Extract the (X, Y) coordinate from the center of the cell holding the provided text.  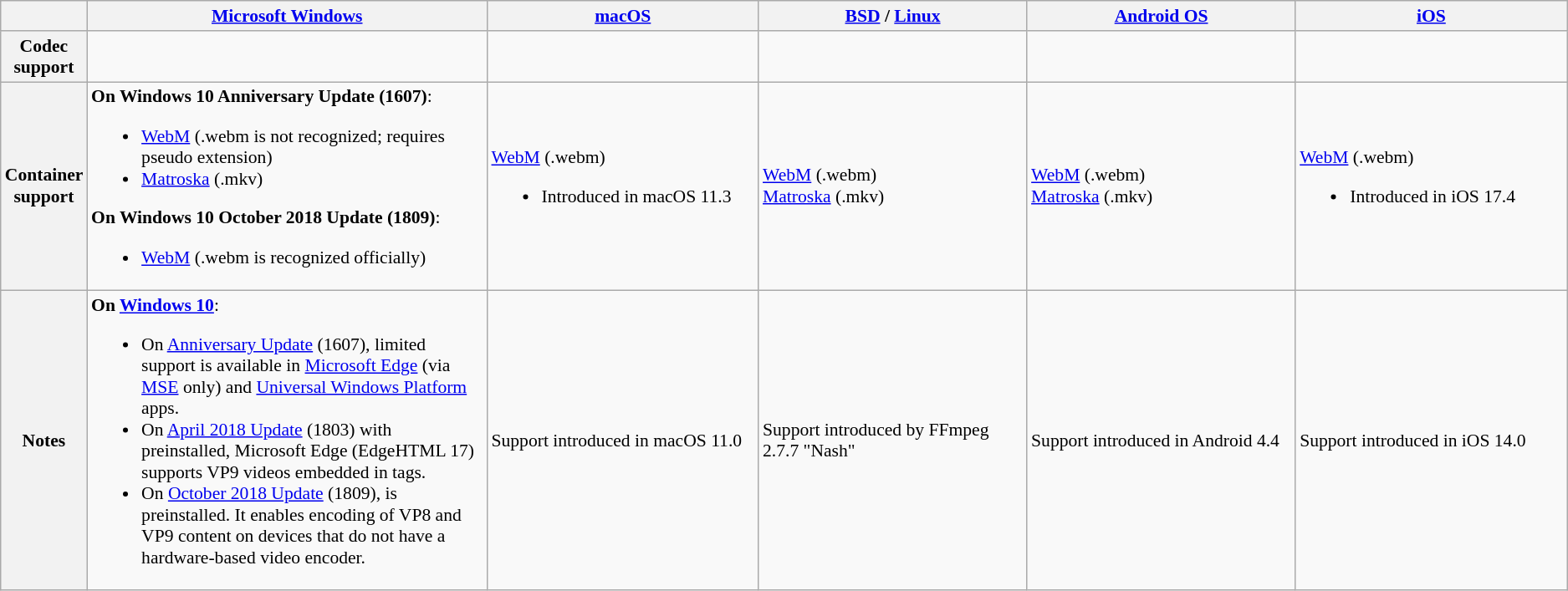
Notes (43, 440)
Android OS (1161, 16)
Support introduced in macOS 11.0 (622, 440)
Codec support (43, 57)
macOS (622, 16)
WebM (.webm)Introduced in iOS 17.4 (1432, 186)
Support introduced in Android 4.4 (1161, 440)
BSD / Linux (893, 16)
Microsoft Windows (287, 16)
WebM (.webm)Introduced in macOS 11.3 (622, 186)
iOS (1432, 16)
Container support (43, 186)
Support introduced in iOS 14.0 (1432, 440)
Support introduced by FFmpeg 2.7.7 "Nash" (893, 440)
